Return the [X, Y] coordinate for the center point of the cell that contains the specified text.  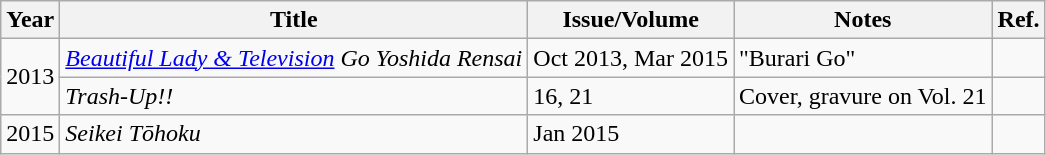
2015 [30, 134]
2013 [30, 77]
Year [30, 20]
Beautiful Lady & Television Go Yoshida Rensai [294, 58]
Oct 2013, Mar 2015 [631, 58]
Seikei Tōhoku [294, 134]
Title [294, 20]
16, 21 [631, 96]
Issue/Volume [631, 20]
Ref. [1018, 20]
Trash-Up!! [294, 96]
Notes [864, 20]
"Burari Go" [864, 58]
Jan 2015 [631, 134]
Cover, gravure on Vol. 21 [864, 96]
